Return [x, y] of the center of cell containing provided text 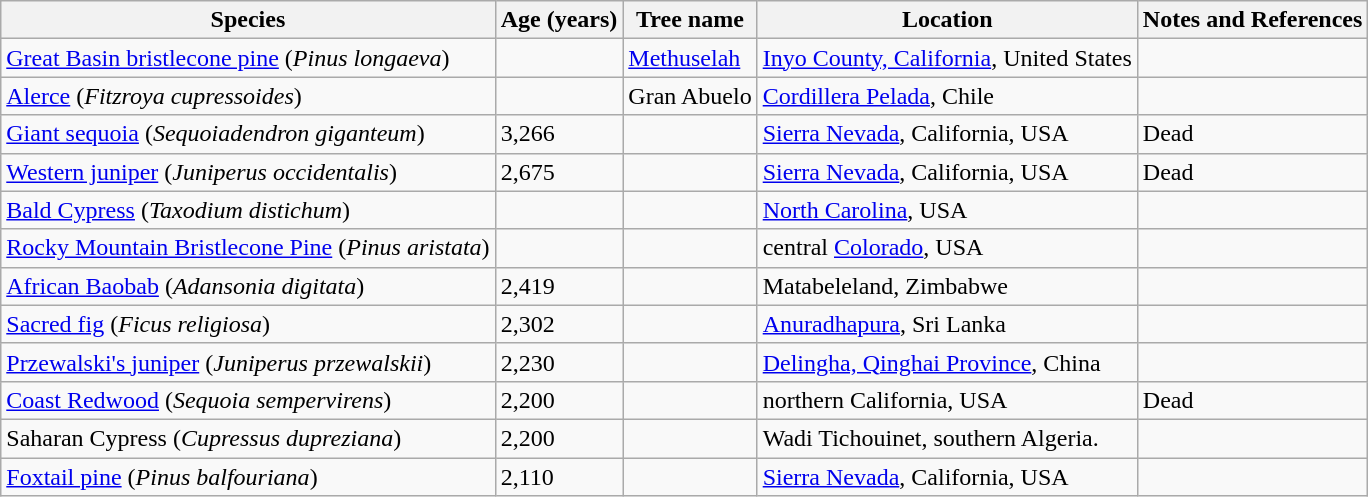
Gran Abuelo [690, 96]
Methuselah [690, 58]
Alerce (Fitzroya cupressoides) [248, 96]
Foxtail pine (Pinus balfouriana) [248, 477]
3,266 [559, 134]
Giant sequoia (Sequoiadendron giganteum) [248, 134]
Coast Redwood (Sequoia sempervirens) [248, 400]
Anuradhapura, Sri Lanka [947, 324]
Species [248, 20]
Delingha, Qinghai Province, China [947, 362]
Inyo County, California, United States [947, 58]
Przewalski's juniper (Juniperus przewalskii) [248, 362]
Age (years) [559, 20]
Saharan Cypress (Cupressus dupreziana) [248, 438]
Bald Cypress (Taxodium distichum) [248, 210]
Notes and References [1252, 20]
North Carolina, USA [947, 210]
2,419 [559, 286]
Matabeleland, Zimbabwe [947, 286]
Location [947, 20]
2,302 [559, 324]
2,110 [559, 477]
Rocky Mountain Bristlecone Pine (Pinus aristata) [248, 248]
central Colorado, USA [947, 248]
African Baobab (Adansonia digitata) [248, 286]
northern California, USA [947, 400]
Western juniper (Juniperus occidentalis) [248, 172]
2,675 [559, 172]
Great Basin bristlecone pine (Pinus longaeva) [248, 58]
Wadi Tichouinet, southern Algeria. [947, 438]
Cordillera Pelada, Chile [947, 96]
Tree name [690, 20]
2,230 [559, 362]
Sacred fig (Ficus religiosa) [248, 324]
